For the text-containing cell, return its midpoint in (X, Y) coordinate format. 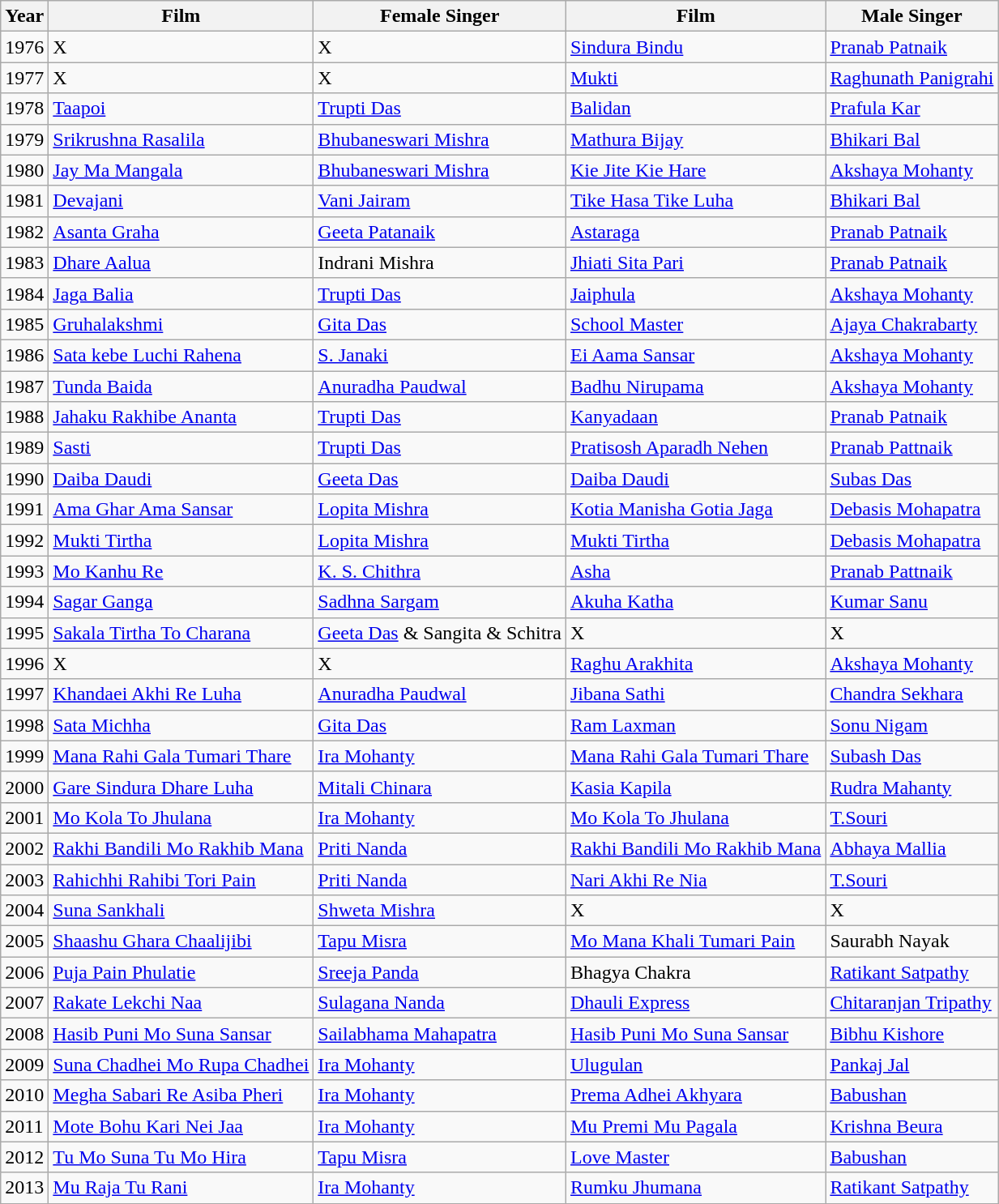
2008 (24, 1034)
1991 (24, 510)
Taapoi (181, 109)
Rumku Jhumana (695, 1188)
1989 (24, 448)
Chandra Sekhara (912, 694)
Jaga Balia (181, 293)
Jahaku Rakhibe Ananta (181, 417)
Srikrushna Rasalila (181, 139)
2006 (24, 972)
Bibhu Kishore (912, 1034)
Khandaei Akhi Re Luha (181, 694)
1987 (24, 386)
Mitali Chinara (440, 787)
Sonu Nigam (912, 725)
1984 (24, 293)
1999 (24, 756)
Chitaranjan Tripathy (912, 1003)
2002 (24, 848)
Geeta Das (440, 479)
1993 (24, 571)
Dhare Aalua (181, 263)
Abhaya Mallia (912, 848)
1981 (24, 201)
Tunda Baida (181, 386)
Sata kebe Luchi Rahena (181, 355)
Mo Kanhu Re (181, 571)
Raghu Arakhita (695, 664)
Astaraga (695, 232)
Vani Jairam (440, 201)
Sasti (181, 448)
Kotia Manisha Gotia Jaga (695, 510)
Kanyadaan (695, 417)
Sakala Tirtha To Charana (181, 633)
S. Janaki (440, 355)
1985 (24, 324)
2009 (24, 1065)
1986 (24, 355)
1980 (24, 170)
1994 (24, 602)
Prema Adhei Akhyara (695, 1095)
1977 (24, 78)
Asanta Graha (181, 232)
Pankaj Jal (912, 1065)
Gruhalakshmi (181, 324)
Akuha Katha (695, 602)
Prafula Kar (912, 109)
2012 (24, 1157)
Sulagana Nanda (440, 1003)
1988 (24, 417)
1976 (24, 47)
Ram Laxman (695, 725)
Megha Sabari Re Asiba Pheri (181, 1095)
Subash Das (912, 756)
2001 (24, 818)
2004 (24, 911)
Ajaya Chakrabarty (912, 324)
Mathura Bijay (695, 139)
1982 (24, 232)
1998 (24, 725)
2005 (24, 941)
Pratisosh Aparadh Nehen (695, 448)
Indrani Mishra (440, 263)
Suna Sankhali (181, 911)
Suna Chadhei Mo Rupa Chadhei (181, 1065)
Bhagya Chakra (695, 972)
2010 (24, 1095)
Kumar Sanu (912, 602)
Love Master (695, 1157)
2007 (24, 1003)
1979 (24, 139)
Sata Michha (181, 725)
Krishna Beura (912, 1126)
Subas Das (912, 479)
K. S. Chithra (440, 571)
Badhu Nirupama (695, 386)
1978 (24, 109)
Geeta Patanaik (440, 232)
Jhiati Sita Pari (695, 263)
Mo Mana Khali Tumari Pain (695, 941)
1997 (24, 694)
Devajani (181, 201)
Female Singer (440, 16)
Kasia Kapila (695, 787)
Balidan (695, 109)
Sindura Bindu (695, 47)
2011 (24, 1126)
Sadhna Sargam (440, 602)
1995 (24, 633)
Rahichhi Rahibi Tori Pain (181, 879)
Geeta Das & Sangita & Schitra (440, 633)
Mu Raja Tu Rani (181, 1188)
Ama Ghar Ama Sansar (181, 510)
Shweta Mishra (440, 911)
Tu Mo Suna Tu Mo Hira (181, 1157)
Jaiphula (695, 293)
Sailabhama Mahapatra (440, 1034)
1992 (24, 540)
Asha (695, 571)
Raghunath Panigrahi (912, 78)
Ulugulan (695, 1065)
Mote Bohu Kari Nei Jaa (181, 1126)
Shaashu Ghara Chaalijibi (181, 941)
Saurabh Nayak (912, 941)
1996 (24, 664)
Gare Sindura Dhare Luha (181, 787)
Tike Hasa Tike Luha (695, 201)
Male Singer (912, 16)
1990 (24, 479)
Dhauli Express (695, 1003)
Mukti (695, 78)
Sagar Ganga (181, 602)
2000 (24, 787)
Rudra Mahanty (912, 787)
Mu Premi Mu Pagala (695, 1126)
Jibana Sathi (695, 694)
Rakate Lekchi Naa (181, 1003)
Puja Pain Phulatie (181, 972)
2003 (24, 879)
Jay Ma Mangala (181, 170)
Ei Aama Sansar (695, 355)
Sreeja Panda (440, 972)
School Master (695, 324)
1983 (24, 263)
Kie Jite Kie Hare (695, 170)
Year (24, 16)
2013 (24, 1188)
Nari Akhi Re Nia (695, 879)
